Find where the given text appears and provide that cell's center as (X, Y) coordinate. 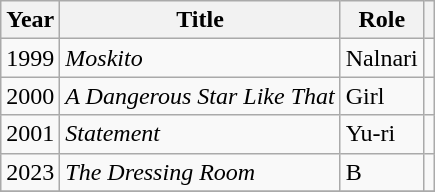
Year (30, 20)
Girl (382, 96)
1999 (30, 58)
B (382, 172)
Yu-ri (382, 134)
2023 (30, 172)
2001 (30, 134)
Title (200, 20)
A Dangerous Star Like That (200, 96)
2000 (30, 96)
Role (382, 20)
The Dressing Room (200, 172)
Moskito (200, 58)
Statement (200, 134)
Nalnari (382, 58)
